Identify which cell holds the provided text, then report its [X, Y] central coordinate. 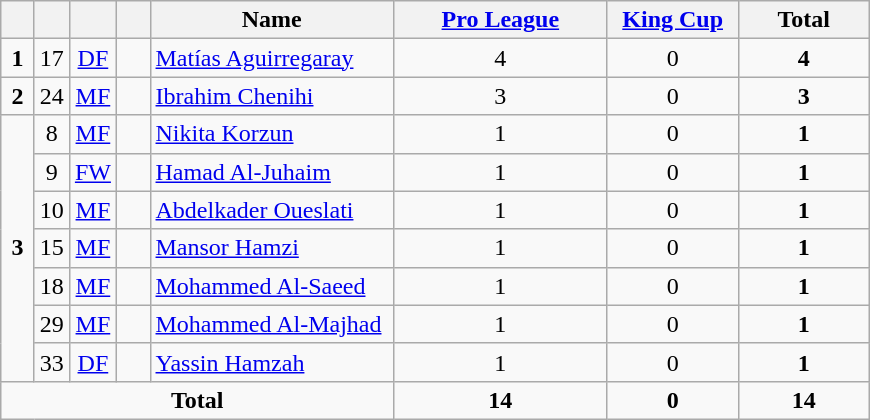
24 [52, 96]
Abdelkader Oueslati [272, 210]
17 [52, 58]
15 [52, 248]
10 [52, 210]
Mohammed Al-Saeed [272, 286]
2 [18, 96]
18 [52, 286]
Yassin Hamzah [272, 362]
Ibrahim Chenihi [272, 96]
Pro League [501, 20]
Name [272, 20]
9 [52, 172]
FW [92, 172]
8 [52, 134]
King Cup [672, 20]
Matías Aguirregaray [272, 58]
Mohammed Al-Majhad [272, 324]
29 [52, 324]
Nikita Korzun [272, 134]
Hamad Al-Juhaim [272, 172]
Mansor Hamzi [272, 248]
33 [52, 362]
